From the cell containing the given text, extract its center point as (X, Y) coordinate. 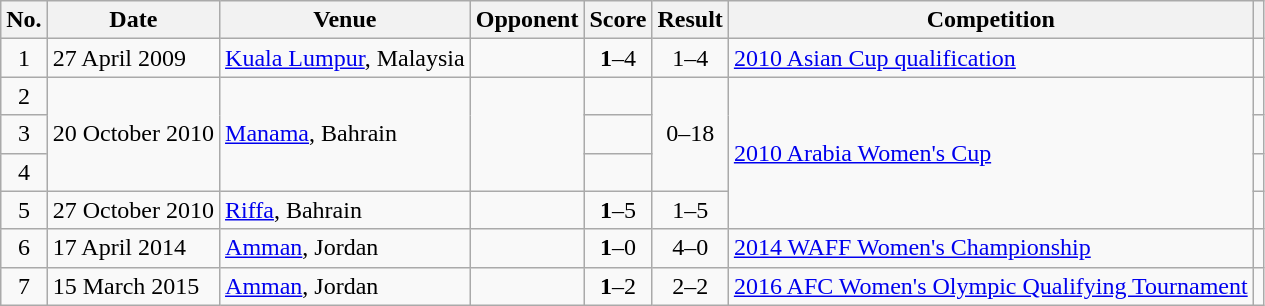
3 (24, 134)
0–18 (690, 134)
2–2 (690, 286)
5 (24, 210)
Kuala Lumpur, Malaysia (346, 58)
27 April 2009 (133, 58)
2016 AFC Women's Olympic Qualifying Tournament (990, 286)
Result (690, 20)
2 (24, 96)
1–0 (618, 248)
27 October 2010 (133, 210)
Manama, Bahrain (346, 134)
2010 Asian Cup qualification (990, 58)
2010 Arabia Women's Cup (990, 153)
15 March 2015 (133, 286)
Competition (990, 20)
Opponent (527, 20)
4 (24, 172)
Date (133, 20)
1 (24, 58)
Score (618, 20)
Venue (346, 20)
2014 WAFF Women's Championship (990, 248)
No. (24, 20)
4–0 (690, 248)
20 October 2010 (133, 134)
Riffa, Bahrain (346, 210)
7 (24, 286)
6 (24, 248)
1–2 (618, 286)
17 April 2014 (133, 248)
